Output the (x, y) coordinate of the center of the cell containing the given text.  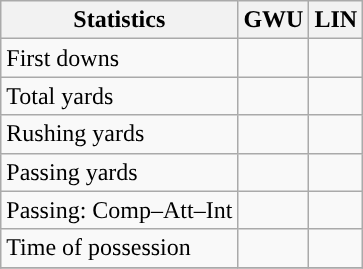
Rushing yards (120, 134)
GWU (274, 20)
Total yards (120, 96)
Passing yards (120, 172)
Statistics (120, 20)
First downs (120, 58)
Passing: Comp–Att–Int (120, 210)
Time of possession (120, 248)
LIN (336, 20)
